For the text-containing cell, return its midpoint in [X, Y] coordinate format. 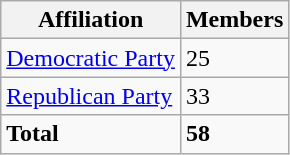
25 [234, 58]
Democratic Party [91, 58]
Members [234, 20]
Republican Party [91, 96]
Affiliation [91, 20]
58 [234, 134]
Total [91, 134]
33 [234, 96]
